Detect which cell encompasses the target text, then output its (X, Y) center coordinate. 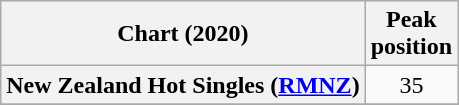
New Zealand Hot Singles (RMNZ) (183, 85)
Peakposition (411, 34)
Chart (2020) (183, 34)
35 (411, 85)
